Find where the given text appears and provide that cell's center as [x, y] coordinate. 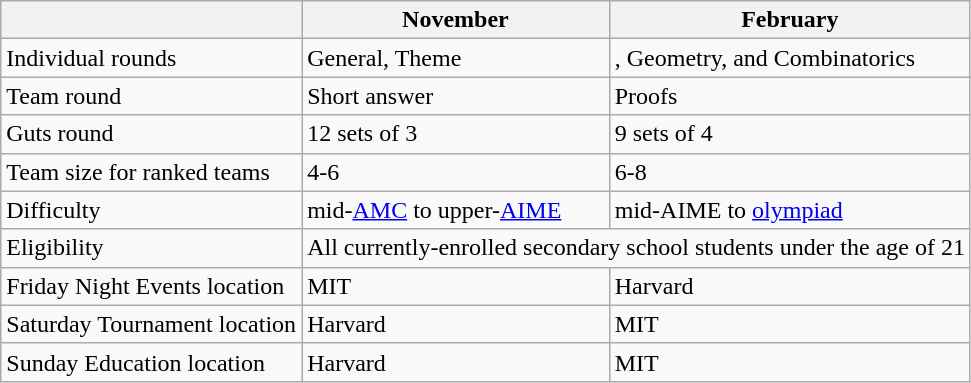
6-8 [790, 172]
February [790, 20]
mid-AMC to upper-AIME [456, 210]
Difficulty [152, 210]
General, Theme [456, 58]
Eligibility [152, 248]
4-6 [456, 172]
mid-AIME to olympiad [790, 210]
Team round [152, 96]
Team size for ranked teams [152, 172]
All currently-enrolled secondary school students under the age of 21 [636, 248]
Saturday Tournament location [152, 324]
12 sets of 3 [456, 134]
Proofs [790, 96]
Short answer [456, 96]
, Geometry, and Combinatorics [790, 58]
Friday Night Events location [152, 286]
November [456, 20]
Sunday Education location [152, 362]
9 sets of 4 [790, 134]
Guts round [152, 134]
Individual rounds [152, 58]
